Find where the given text appears and provide that cell's center as (X, Y) coordinate. 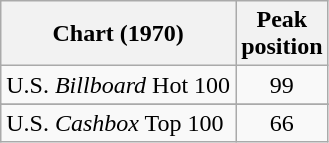
99 (282, 85)
66 (282, 123)
Peakposition (282, 34)
Chart (1970) (118, 34)
U.S. Cashbox Top 100 (118, 123)
U.S. Billboard Hot 100 (118, 85)
